Find where the given text appears and provide that cell's center as (X, Y) coordinate. 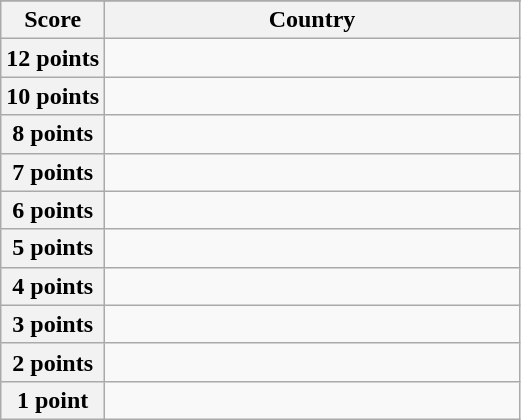
1 point (53, 400)
4 points (53, 286)
Country (312, 20)
3 points (53, 324)
6 points (53, 210)
2 points (53, 362)
7 points (53, 172)
10 points (53, 96)
5 points (53, 248)
12 points (53, 58)
8 points (53, 134)
Score (53, 20)
